For the text-containing cell, return its midpoint in (x, y) coordinate format. 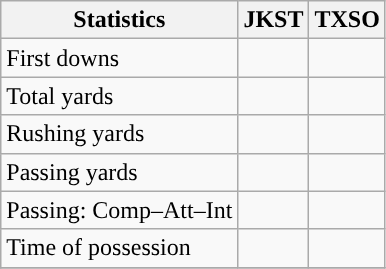
Time of possession (120, 248)
Rushing yards (120, 134)
TXSO (347, 20)
Statistics (120, 20)
Passing: Comp–Att–Int (120, 210)
Passing yards (120, 172)
First downs (120, 58)
JKST (274, 20)
Total yards (120, 96)
